Provide the (X, Y) coordinate of the cell's center where the given text is located.  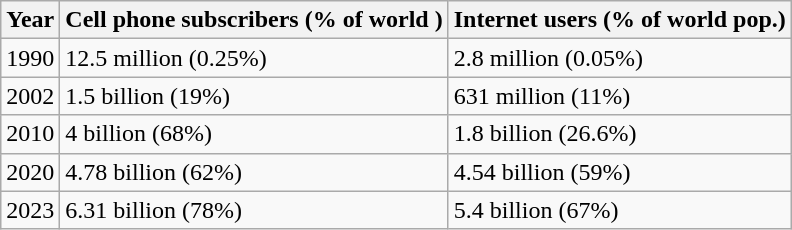
1.8 billion (26.6%) (620, 134)
2.8 million (0.05%) (620, 58)
5.4 billion (67%) (620, 210)
12.5 million (0.25%) (254, 58)
2023 (30, 210)
1.5 billion (19%) (254, 96)
2020 (30, 172)
4.78 billion (62%) (254, 172)
4 billion (68%) (254, 134)
631 million (11%) (620, 96)
Cell phone subscribers (% of world ) (254, 20)
4.54 billion (59%) (620, 172)
Internet users (% of world pop.) (620, 20)
1990 (30, 58)
2002 (30, 96)
6.31 billion (78%) (254, 210)
Year (30, 20)
2010 (30, 134)
